Capture the cell that displays the provided text and extract its [x, y] central coordinate. 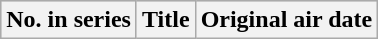
Title [166, 20]
No. in series [69, 20]
Original air date [286, 20]
